Return the (x, y) coordinate for the center point of the cell that contains the specified text.  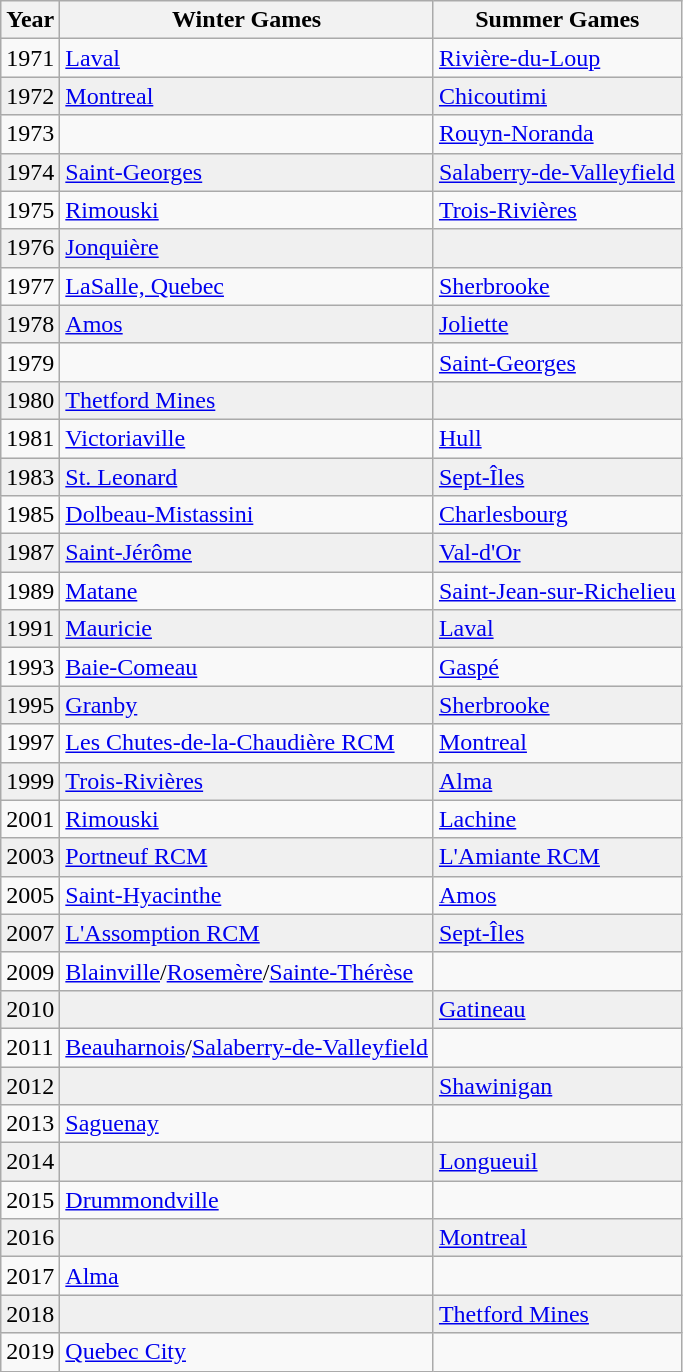
1975 (30, 210)
1981 (30, 438)
Saint-Hyacinthe (247, 895)
2001 (30, 819)
Mauricie (247, 629)
Rivière-du-Loup (557, 58)
Rouyn-Noranda (557, 134)
1987 (30, 553)
Joliette (557, 324)
Winter Games (247, 20)
Saint-Jean-sur-Richelieu (557, 591)
Summer Games (557, 20)
Val-d'Or (557, 553)
Quebec City (247, 1352)
1999 (30, 781)
Baie-Comeau (247, 667)
L'Amiante RCM (557, 857)
Dolbeau-Mistassini (247, 515)
Beauharnois/Salaberry-de-Valleyfield (247, 1047)
Lachine (557, 819)
1993 (30, 667)
1979 (30, 362)
L'Assomption RCM (247, 933)
Shawinigan (557, 1085)
2011 (30, 1047)
1972 (30, 96)
Victoriaville (247, 438)
2015 (30, 1200)
1995 (30, 705)
1980 (30, 400)
Gatineau (557, 1009)
1997 (30, 743)
2018 (30, 1314)
1978 (30, 324)
Jonquière (247, 248)
Granby (247, 705)
Charlesbourg (557, 515)
2010 (30, 1009)
1985 (30, 515)
2014 (30, 1162)
Hull (557, 438)
Saguenay (247, 1124)
Saint-Jérôme (247, 553)
1974 (30, 172)
Drummondville (247, 1200)
LaSalle, Quebec (247, 286)
2017 (30, 1276)
1983 (30, 477)
2013 (30, 1124)
Matane (247, 591)
Chicoutimi (557, 96)
2012 (30, 1085)
2005 (30, 895)
1973 (30, 134)
2009 (30, 971)
1971 (30, 58)
1976 (30, 248)
1989 (30, 591)
2007 (30, 933)
1991 (30, 629)
Les Chutes-de-la-Chaudière RCM (247, 743)
2016 (30, 1238)
St. Leonard (247, 477)
Salaberry-de-Valleyfield (557, 172)
Year (30, 20)
Portneuf RCM (247, 857)
Longueuil (557, 1162)
2019 (30, 1352)
1977 (30, 286)
Gaspé (557, 667)
2003 (30, 857)
Blainville/Rosemère/Sainte-Thérèse (247, 971)
